From the cell containing the given text, extract its center point as (X, Y) coordinate. 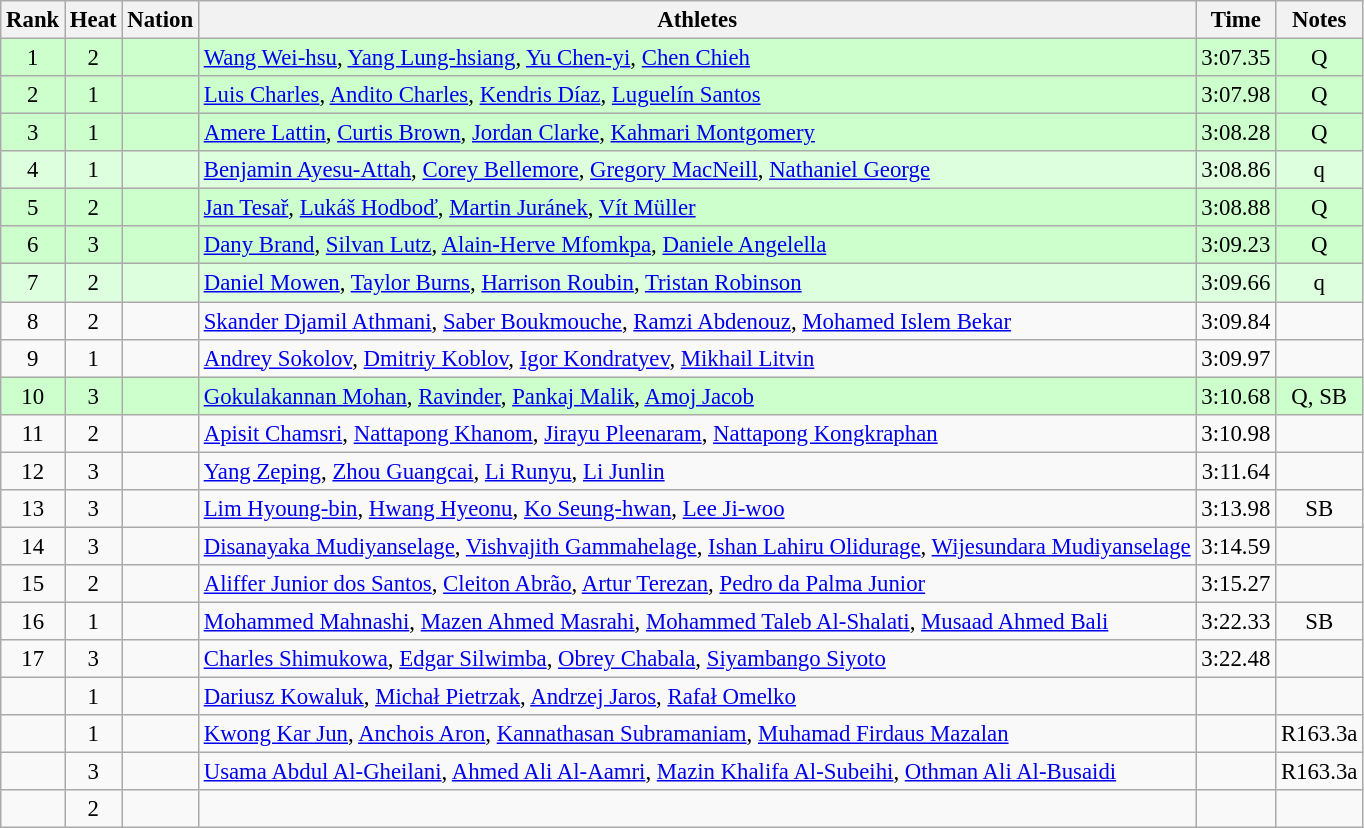
3:10.68 (1236, 396)
5 (33, 208)
3:08.86 (1236, 170)
13 (33, 509)
3:22.33 (1236, 621)
Lim Hyoung-bin, Hwang Hyeonu, Ko Seung-hwan, Lee Ji-woo (697, 509)
Disanayaka Mudiyanselage, Vishvajith Gammahelage, Ishan Lahiru Olidurage, Wijesundara Mudiyanselage (697, 546)
Notes (1320, 20)
Apisit Chamsri, Nattapong Khanom, Jirayu Pleenaram, Nattapong Kongkraphan (697, 433)
Benjamin Ayesu-Attah, Corey Bellemore, Gregory MacNeill, Nathaniel George (697, 170)
Kwong Kar Jun, Anchois Aron, Kannathasan Subramaniam, Muhamad Firdaus Mazalan (697, 734)
Jan Tesař, Lukáš Hodboď, Martin Juránek, Vít Müller (697, 208)
Nation (160, 20)
Q, SB (1320, 396)
4 (33, 170)
10 (33, 396)
3:11.64 (1236, 471)
Time (1236, 20)
Dany Brand, Silvan Lutz, Alain-Herve Mfomkpa, Daniele Angelella (697, 245)
3:08.88 (1236, 208)
Charles Shimukowa, Edgar Silwimba, Obrey Chabala, Siyambango Siyoto (697, 659)
6 (33, 245)
Gokulakannan Mohan, Ravinder, Pankaj Malik, Amoj Jacob (697, 396)
7 (33, 283)
Dariusz Kowaluk, Michał Pietrzak, Andrzej Jaros, Rafał Omelko (697, 697)
Yang Zeping, Zhou Guangcai, Li Runyu, Li Junlin (697, 471)
3:15.27 (1236, 584)
Wang Wei-hsu, Yang Lung-hsiang, Yu Chen-yi, Chen Chieh (697, 58)
8 (33, 321)
Rank (33, 20)
Amere Lattin, Curtis Brown, Jordan Clarke, Kahmari Montgomery (697, 133)
11 (33, 433)
Skander Djamil Athmani, Saber Boukmouche, Ramzi Abdenouz, Mohamed Islem Bekar (697, 321)
Aliffer Junior dos Santos, Cleiton Abrão, Artur Terezan, Pedro da Palma Junior (697, 584)
12 (33, 471)
14 (33, 546)
3:22.48 (1236, 659)
3:09.66 (1236, 283)
Athletes (697, 20)
Andrey Sokolov, Dmitriy Koblov, Igor Kondratyev, Mikhail Litvin (697, 358)
Heat (94, 20)
16 (33, 621)
17 (33, 659)
3:09.97 (1236, 358)
3:07.98 (1236, 95)
3:13.98 (1236, 509)
15 (33, 584)
3:08.28 (1236, 133)
3:14.59 (1236, 546)
Usama Abdul Al-Gheilani, Ahmed Ali Al-Aamri, Mazin Khalifa Al-Subeihi, Othman Ali Al-Busaidi (697, 772)
Mohammed Mahnashi, Mazen Ahmed Masrahi, Mohammed Taleb Al-Shalati, Musaad Ahmed Bali (697, 621)
Luis Charles, Andito Charles, Kendris Díaz, Luguelín Santos (697, 95)
3:09.84 (1236, 321)
9 (33, 358)
Daniel Mowen, Taylor Burns, Harrison Roubin, Tristan Robinson (697, 283)
3:07.35 (1236, 58)
3:10.98 (1236, 433)
3:09.23 (1236, 245)
